Return the (X, Y) coordinate for the center point of the cell that contains the specified text.  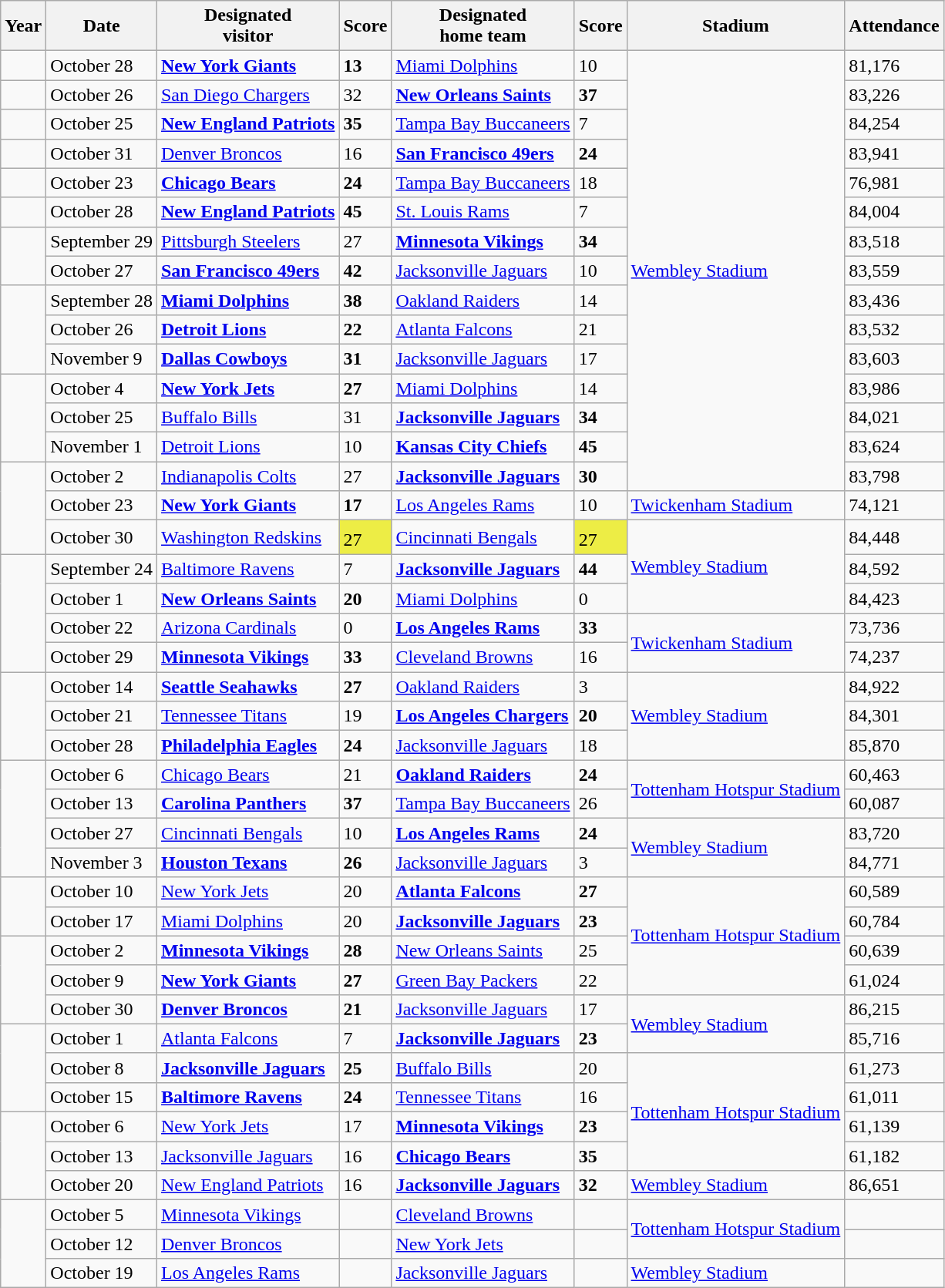
October 21 (102, 716)
76,981 (894, 183)
San Diego Chargers (247, 95)
60,463 (894, 775)
November 1 (102, 447)
October 9 (102, 980)
Houston Texans (247, 863)
Attendance (894, 26)
38 (365, 300)
42 (365, 271)
Philadelphia Eagles (247, 745)
60,087 (894, 804)
83,559 (894, 271)
October 17 (102, 921)
61,011 (894, 1097)
83,226 (894, 95)
83,798 (894, 476)
Pittsburgh Steelers (247, 241)
Green Bay Packers (483, 980)
Carolina Panthers (247, 804)
86,215 (894, 1009)
October 10 (102, 892)
83,720 (894, 833)
October 29 (102, 657)
Year (23, 26)
61,273 (894, 1068)
84,922 (894, 687)
September 24 (102, 569)
83,603 (894, 358)
83,436 (894, 300)
61,139 (894, 1127)
19 (365, 716)
October 20 (102, 1185)
61,182 (894, 1156)
Los Angeles Chargers (483, 716)
Date (102, 26)
83,532 (894, 329)
November 9 (102, 358)
October 5 (102, 1215)
74,121 (894, 506)
October 8 (102, 1068)
74,237 (894, 657)
October 19 (102, 1273)
44 (600, 569)
81,176 (894, 66)
60,589 (894, 892)
October 31 (102, 153)
83,986 (894, 388)
85,716 (894, 1038)
84,254 (894, 124)
84,021 (894, 418)
October 14 (102, 687)
Designatedhome team (483, 26)
Indianapolis Colts (247, 476)
83,518 (894, 241)
84,004 (894, 212)
84,301 (894, 716)
28 (365, 950)
October 4 (102, 388)
84,423 (894, 598)
October 12 (102, 1244)
Kansas City Chiefs (483, 447)
Seattle Seahawks (247, 687)
60,784 (894, 921)
73,736 (894, 627)
November 3 (102, 863)
60,639 (894, 950)
83,624 (894, 447)
61,024 (894, 980)
84,771 (894, 863)
October 15 (102, 1097)
84,448 (894, 538)
September 29 (102, 241)
85,870 (894, 745)
83,941 (894, 153)
13 (365, 66)
Arizona Cardinals (247, 627)
30 (600, 476)
84,592 (894, 569)
Designatedvisitor (247, 26)
86,651 (894, 1185)
October 22 (102, 627)
Stadium (735, 26)
St. Louis Rams (483, 212)
September 28 (102, 300)
Dallas Cowboys (247, 358)
Washington Redskins (247, 538)
